Scan for the cell matching the given text and deliver its [x, y] coordinate at center. 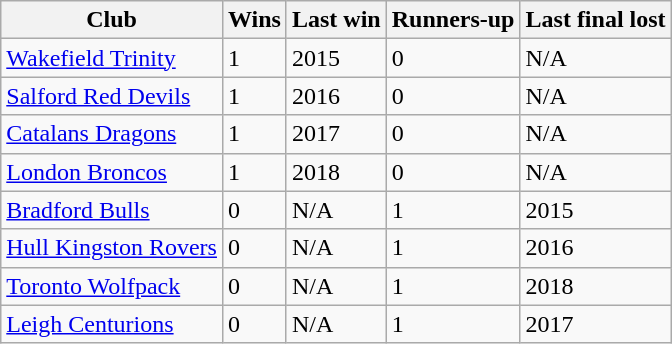
Salford Red Devils [112, 96]
Leigh Centurions [112, 324]
Hull Kingston Rovers [112, 248]
Wins [254, 20]
Bradford Bulls [112, 210]
Catalans Dragons [112, 134]
Club [112, 20]
Last win [336, 20]
Last final lost [596, 20]
Wakefield Trinity [112, 58]
Toronto Wolfpack [112, 286]
London Broncos [112, 172]
Runners-up [453, 20]
